Capture the cell that displays the provided text and extract its (X, Y) central coordinate. 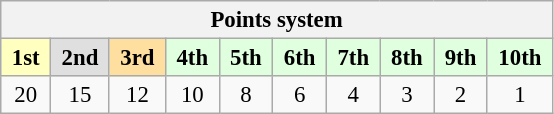
9th (461, 58)
10th (520, 58)
8 (246, 95)
20 (26, 95)
1st (26, 58)
1 (520, 95)
12 (137, 95)
15 (80, 95)
8th (407, 58)
Points system (277, 20)
6th (300, 58)
3 (407, 95)
6 (300, 95)
2nd (80, 58)
2 (461, 95)
10 (192, 95)
4 (353, 95)
3rd (137, 58)
5th (246, 58)
4th (192, 58)
7th (353, 58)
